Return (x, y) of the center of cell containing provided text 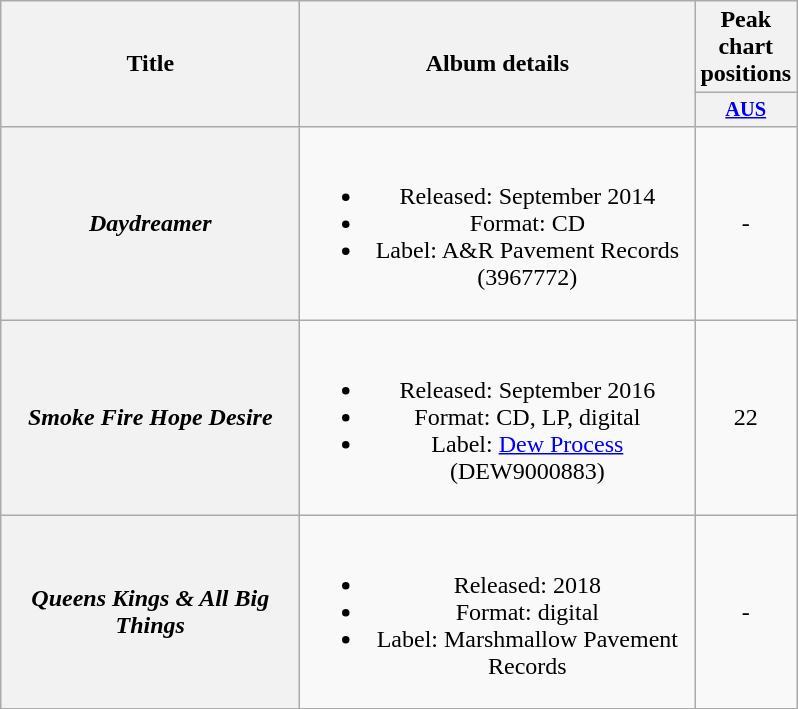
Released: September 2014Format: CDLabel: A&R Pavement Records (3967772) (498, 223)
Queens Kings & All Big Things (150, 612)
Peak chartpositions (746, 47)
Title (150, 64)
Released: September 2016Format: CD, LP, digitalLabel: Dew Process (DEW9000883) (498, 418)
Released: 2018Format: digitalLabel: Marshmallow Pavement Records (498, 612)
Smoke Fire Hope Desire (150, 418)
Daydreamer (150, 223)
Album details (498, 64)
22 (746, 418)
AUS (746, 110)
